Output the [x, y] coordinate of the center of the cell containing the given text.  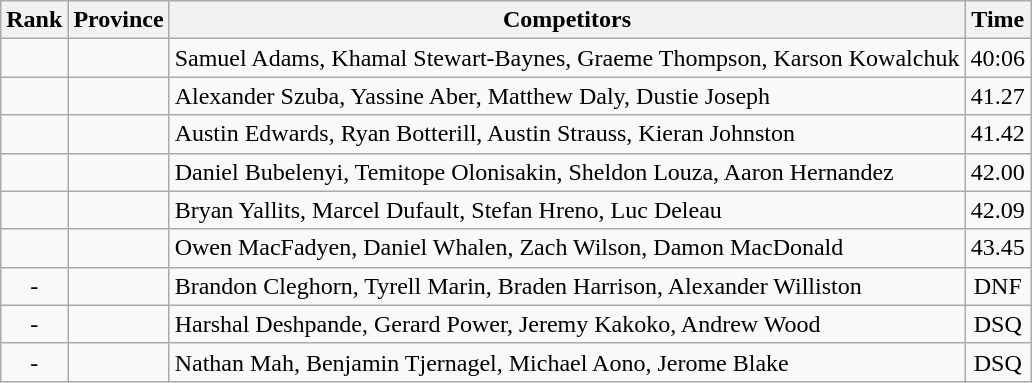
Rank [34, 20]
Nathan Mah, Benjamin Tjernagel, Michael Aono, Jerome Blake [567, 362]
Bryan Yallits, Marcel Dufault, Stefan Hreno, Luc Deleau [567, 210]
Daniel Bubelenyi, Temitope Olonisakin, Sheldon Louza, Aaron Hernandez [567, 172]
42.09 [998, 210]
Owen MacFadyen, Daniel Whalen, Zach Wilson, Damon MacDonald [567, 248]
Harshal Deshpande, Gerard Power, Jeremy Kakoko, Andrew Wood [567, 324]
43.45 [998, 248]
41.42 [998, 134]
Competitors [567, 20]
42.00 [998, 172]
Brandon Cleghorn, Tyrell Marin, Braden Harrison, Alexander Williston [567, 286]
Province [118, 20]
40:06 [998, 58]
Austin Edwards, Ryan Botterill, Austin Strauss, Kieran Johnston [567, 134]
Samuel Adams, Khamal Stewart-Baynes, Graeme Thompson, Karson Kowalchuk [567, 58]
DNF [998, 286]
Time [998, 20]
Alexander Szuba, Yassine Aber, Matthew Daly, Dustie Joseph [567, 96]
41.27 [998, 96]
